From the cell containing the given text, extract its center point as [X, Y] coordinate. 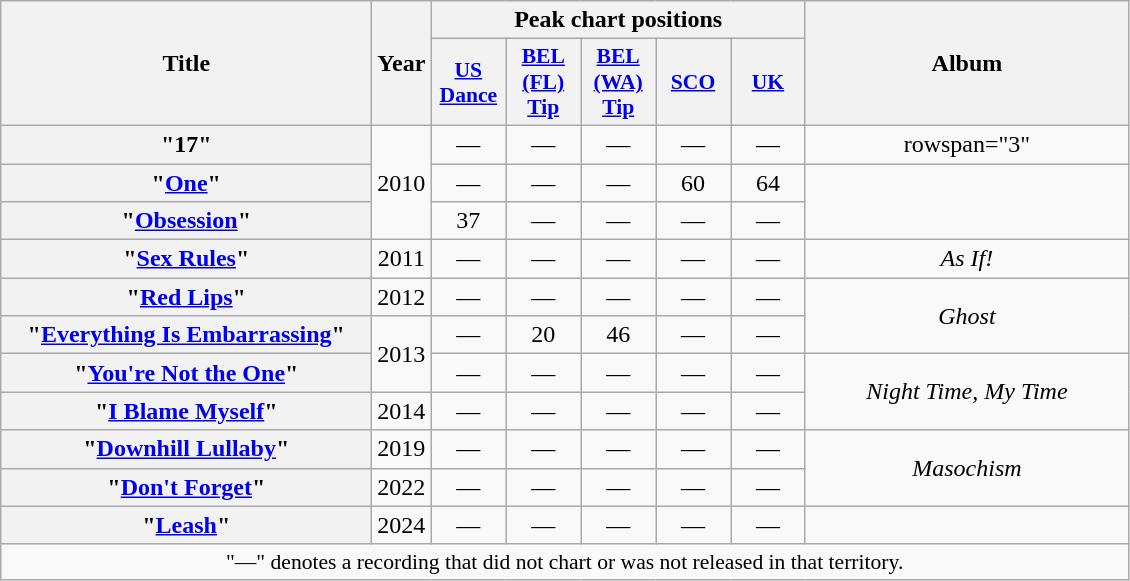
"Sex Rules" [186, 259]
Ghost [966, 316]
Masochism [966, 468]
2012 [402, 297]
20 [544, 335]
"One" [186, 183]
Night Time, My Time [966, 392]
"I Blame Myself" [186, 411]
2019 [402, 449]
"—" denotes a recording that did not chart or was not released in that territory. [565, 562]
USDance [468, 82]
2013 [402, 354]
2010 [402, 182]
"Red Lips" [186, 297]
"Downhill Lullaby" [186, 449]
"Obsession" [186, 221]
BEL(FL)Tip [544, 82]
"Leash" [186, 525]
SCO [694, 82]
BEL(WA)Tip [618, 82]
Peak chart positions [618, 20]
rowspan="3" [966, 144]
"17" [186, 144]
64 [768, 183]
2022 [402, 487]
46 [618, 335]
2024 [402, 525]
Title [186, 64]
37 [468, 221]
UK [768, 82]
"Don't Forget" [186, 487]
"You're Not the One" [186, 373]
Year [402, 64]
60 [694, 183]
As If! [966, 259]
2014 [402, 411]
Album [966, 64]
"Everything Is Embarrassing" [186, 335]
2011 [402, 259]
